Search for the cell housing the specified text and yield its (X, Y) center coordinate. 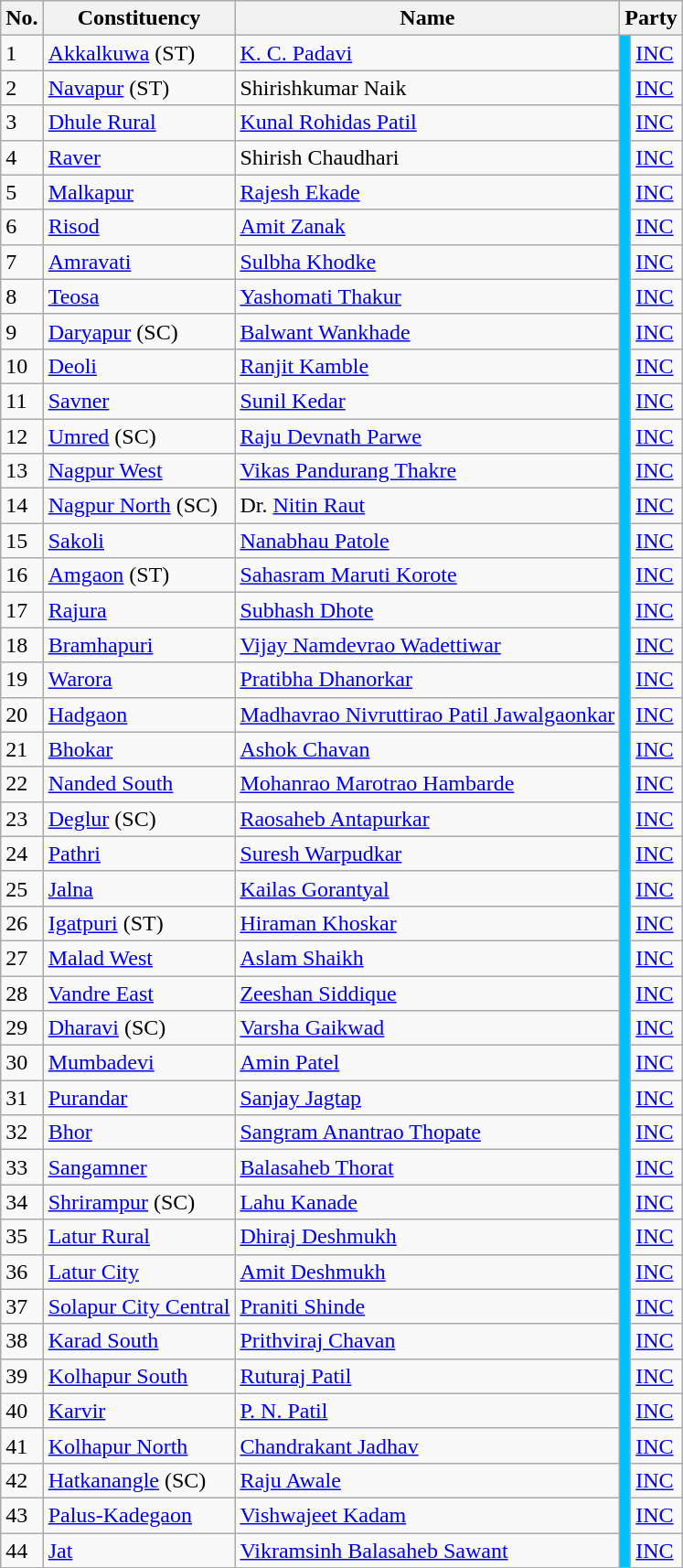
Name (428, 18)
Party (651, 18)
13 (22, 471)
Bhokar (139, 749)
Ashok Chavan (428, 749)
Lahu Kanade (428, 1202)
26 (22, 923)
Amgaon (ST) (139, 575)
Shirish Chaudhari (428, 157)
Subhash Dhote (428, 610)
36 (22, 1272)
Teosa (139, 296)
16 (22, 575)
Raju Devnath Parwe (428, 436)
19 (22, 680)
Sakoli (139, 541)
Hatkanangle (SC) (139, 1480)
6 (22, 227)
Balwant Wankhade (428, 331)
Chandrakant Jadhav (428, 1445)
Suresh Warpudkar (428, 854)
17 (22, 610)
41 (22, 1445)
1 (22, 53)
Deoli (139, 366)
Solapur City Central (139, 1306)
Vikramsinh Balasaheb Sawant (428, 1551)
Sanjay Jagtap (428, 1098)
Hadgaon (139, 714)
20 (22, 714)
Savner (139, 401)
Nanabhau Patole (428, 541)
Raju Awale (428, 1480)
Dharavi (SC) (139, 1028)
11 (22, 401)
Nagpur North (SC) (139, 506)
Malad West (139, 958)
Latur Rural (139, 1237)
28 (22, 993)
27 (22, 958)
No. (22, 18)
2 (22, 88)
5 (22, 192)
Raosaheb Antapurkar (428, 819)
29 (22, 1028)
Sahasram Maruti Korote (428, 575)
14 (22, 506)
Aslam Shaikh (428, 958)
12 (22, 436)
Dhule Rural (139, 123)
Vikas Pandurang Thakre (428, 471)
44 (22, 1551)
Hiraman Khoskar (428, 923)
39 (22, 1376)
Ruturaj Patil (428, 1376)
23 (22, 819)
25 (22, 888)
Nagpur West (139, 471)
Ranjit Kamble (428, 366)
33 (22, 1167)
Jalna (139, 888)
Sunil Kedar (428, 401)
Latur City (139, 1272)
Sangram Anantrao Thopate (428, 1133)
Dr. Nitin Raut (428, 506)
Varsha Gaikwad (428, 1028)
Igatpuri (ST) (139, 923)
P. N. Patil (428, 1411)
Zeeshan Siddique (428, 993)
21 (22, 749)
Purandar (139, 1098)
15 (22, 541)
3 (22, 123)
Pathri (139, 854)
K. C. Padavi (428, 53)
Yashomati Thakur (428, 296)
Akkalkuwa (ST) (139, 53)
Nanded South (139, 784)
43 (22, 1515)
34 (22, 1202)
35 (22, 1237)
Jat (139, 1551)
Risod (139, 227)
Balasaheb Thorat (428, 1167)
Rajura (139, 610)
Warora (139, 680)
32 (22, 1133)
8 (22, 296)
Deglur (SC) (139, 819)
Raver (139, 157)
Sangamner (139, 1167)
Madhavrao Nivruttirao Patil Jawalgaonkar (428, 714)
22 (22, 784)
Amin Patel (428, 1063)
7 (22, 262)
Rajesh Ekade (428, 192)
Praniti Shinde (428, 1306)
Karvir (139, 1411)
Kolhapur North (139, 1445)
18 (22, 645)
Shrirampur (SC) (139, 1202)
Prithviraj Chavan (428, 1341)
Vishwajeet Kadam (428, 1515)
Amit Deshmukh (428, 1272)
Kolhapur South (139, 1376)
Bhor (139, 1133)
Vijay Namdevrao Wadettiwar (428, 645)
Amravati (139, 262)
Kunal Rohidas Patil (428, 123)
40 (22, 1411)
37 (22, 1306)
Amit Zanak (428, 227)
Karad South (139, 1341)
Umred (SC) (139, 436)
31 (22, 1098)
9 (22, 331)
Constituency (139, 18)
Kailas Gorantyal (428, 888)
Vandre East (139, 993)
Dhiraj Deshmukh (428, 1237)
Mohanrao Marotrao Hambarde (428, 784)
Daryapur (SC) (139, 331)
10 (22, 366)
Malkapur (139, 192)
Shirishkumar Naik (428, 88)
24 (22, 854)
Palus-Kadegaon (139, 1515)
30 (22, 1063)
38 (22, 1341)
Bramhapuri (139, 645)
Mumbadevi (139, 1063)
Pratibha Dhanorkar (428, 680)
Sulbha Khodke (428, 262)
Navapur (ST) (139, 88)
42 (22, 1480)
4 (22, 157)
